Extract the (x, y) coordinate from the center of the cell holding the provided text.  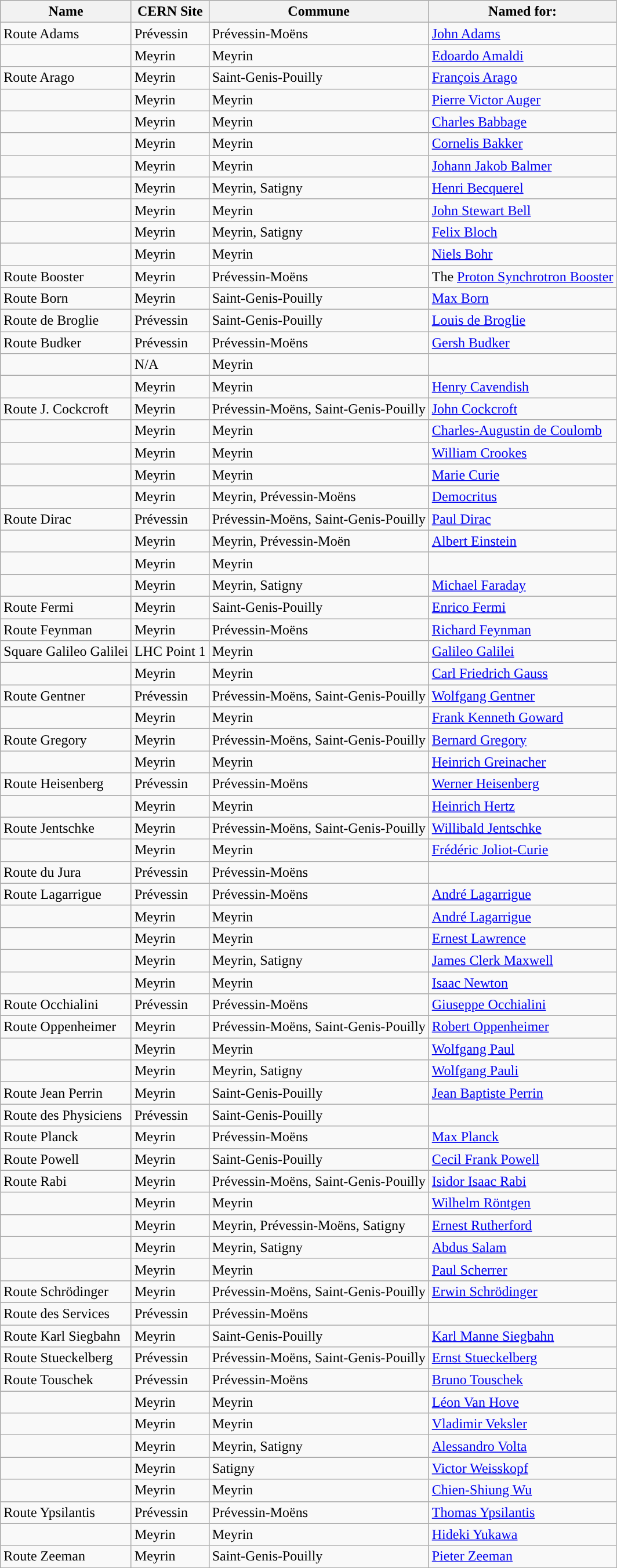
Werner Heisenberg (522, 784)
LHC Point 1 (170, 652)
N/A (170, 365)
Route Feynman (66, 629)
Route Powell (66, 1159)
Cornelis Bakker (522, 144)
Satigny (319, 1468)
Route Stueckelberg (66, 1358)
Karl Manne Siegbahn (522, 1335)
Alessandro Volta (522, 1446)
Frank Kenneth Goward (522, 718)
Paul Scherrer (522, 1269)
Erwin Schrödinger (522, 1291)
Niels Bohr (522, 254)
Abdus Salam (522, 1247)
Charles Babbage (522, 122)
Jean Baptiste Perrin (522, 1093)
Route Schrödinger (66, 1291)
Route Occhialini (66, 1005)
Isidor Isaac Rabi (522, 1181)
The Proton Synchrotron Booster (522, 277)
Max Born (522, 299)
Richard Feynman (522, 629)
Vladimir Veksler (522, 1424)
Route Jean Perrin (66, 1093)
Route Zeeman (66, 1556)
Henri Becquerel (522, 188)
Route Lagarrigue (66, 894)
Bruno Touschek (522, 1380)
Michael Faraday (522, 585)
William Crookes (522, 453)
Route Oppenheimer (66, 1027)
Route Dirac (66, 519)
John Cockcroft (522, 409)
Heinrich Greinacher (522, 762)
Route du Jura (66, 872)
Democritus (522, 497)
Route de Broglie (66, 321)
Enrico Fermi (522, 607)
Meyrin, Prévessin-Moëns, Satigny (319, 1225)
Route des Physiciens (66, 1115)
Charles-Augustin de Coulomb (522, 431)
Route Touschek (66, 1380)
CERN Site (170, 12)
John Adams (522, 34)
Thomas Ypsilantis (522, 1512)
Max Planck (522, 1137)
Route Arago (66, 78)
Louis de Broglie (522, 321)
Felix Bloch (522, 232)
Frédéric Joliot-Curie (522, 850)
Pierre Victor Auger (522, 100)
Carl Friedrich Gauss (522, 674)
Square Galileo Galilei (66, 652)
Albert Einstein (522, 541)
Route des Services (66, 1313)
Route Heisenberg (66, 784)
Cecil Frank Powell (522, 1159)
Route Budker (66, 343)
James Clerk Maxwell (522, 960)
Victor Weisskopf (522, 1468)
Name (66, 12)
Willibald Jentschke (522, 828)
Ernst Stueckelberg (522, 1358)
Wolfgang Paul (522, 1049)
Route Fermi (66, 607)
Route Jentschke (66, 828)
Henry Cavendish (522, 387)
Route Adams (66, 34)
Meyrin, Prévessin-Moëns (319, 497)
Commune (319, 12)
Route Rabi (66, 1181)
Ernest Lawrence (522, 938)
Galileo Galilei (522, 652)
Named for: (522, 12)
Wolfgang Gentner (522, 696)
Wilhelm Röntgen (522, 1203)
Chien-Shiung Wu (522, 1490)
Paul Dirac (522, 519)
Pieter Zeeman (522, 1556)
Gersh Budker (522, 343)
Route Born (66, 299)
Route Planck (66, 1137)
Heinrich Hertz (522, 806)
Edoardo Amaldi (522, 56)
Route Booster (66, 277)
Route Karl Siegbahn (66, 1335)
Route J. Cockcroft (66, 409)
John Stewart Bell (522, 210)
Hideki Yukawa (522, 1534)
Johann Jakob Balmer (522, 166)
Route Gentner (66, 696)
François Arago (522, 78)
Route Gregory (66, 740)
Wolfgang Pauli (522, 1071)
Giuseppe Occhialini (522, 1005)
Ernest Rutherford (522, 1225)
Léon Van Hove (522, 1402)
Robert Oppenheimer (522, 1027)
Route Ypsilantis (66, 1512)
Meyrin, Prévessin-Moën (319, 541)
Bernard Gregory (522, 740)
Isaac Newton (522, 983)
Marie Curie (522, 475)
